Determine the [x, y] coordinate at the center of the cell enclosing the given text.  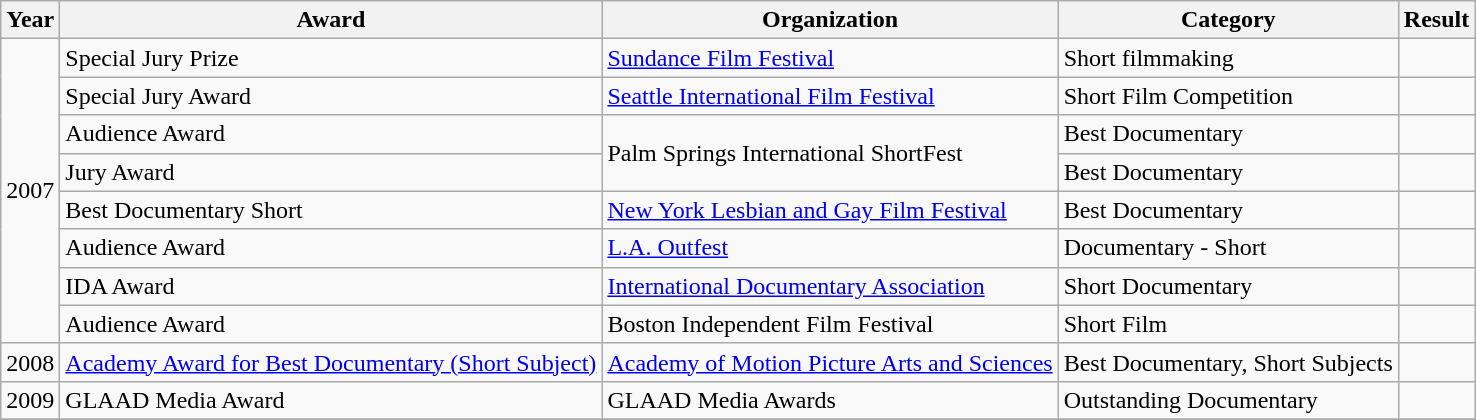
Sundance Film Festival [830, 58]
Outstanding Documentary [1228, 400]
Academy of Motion Picture Arts and Sciences [830, 362]
Jury Award [331, 172]
2008 [30, 362]
GLAAD Media Awards [830, 400]
IDA Award [331, 286]
Category [1228, 20]
GLAAD Media Award [331, 400]
Best Documentary Short [331, 210]
Short filmmaking [1228, 58]
Seattle International Film Festival [830, 96]
Organization [830, 20]
Result [1436, 20]
International Documentary Association [830, 286]
New York Lesbian and Gay Film Festival [830, 210]
Short Film Competition [1228, 96]
L.A. Outfest [830, 248]
Special Jury Prize [331, 58]
Year [30, 20]
Award [331, 20]
2007 [30, 191]
Academy Award for Best Documentary (Short Subject) [331, 362]
Short Film [1228, 324]
Palm Springs International ShortFest [830, 153]
Documentary - Short [1228, 248]
Boston Independent Film Festival [830, 324]
Short Documentary [1228, 286]
Best Documentary, Short Subjects [1228, 362]
2009 [30, 400]
Special Jury Award [331, 96]
